From the cell containing the given text, extract its center point as (x, y) coordinate. 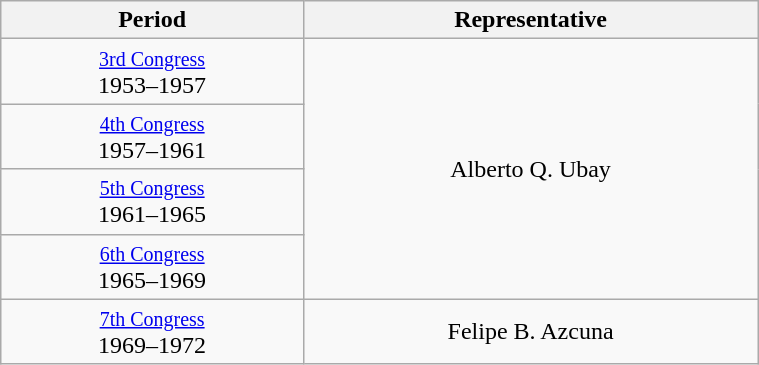
4th Congress1957–1961 (152, 136)
7th Congress1969–1972 (152, 332)
Representative (530, 20)
3rd Congress1953–1957 (152, 72)
Period (152, 20)
5th Congress1961–1965 (152, 202)
6th Congress1965–1969 (152, 266)
Felipe B. Azcuna (530, 332)
Alberto Q. Ubay (530, 169)
